Search for the cell housing the specified text and yield its [x, y] center coordinate. 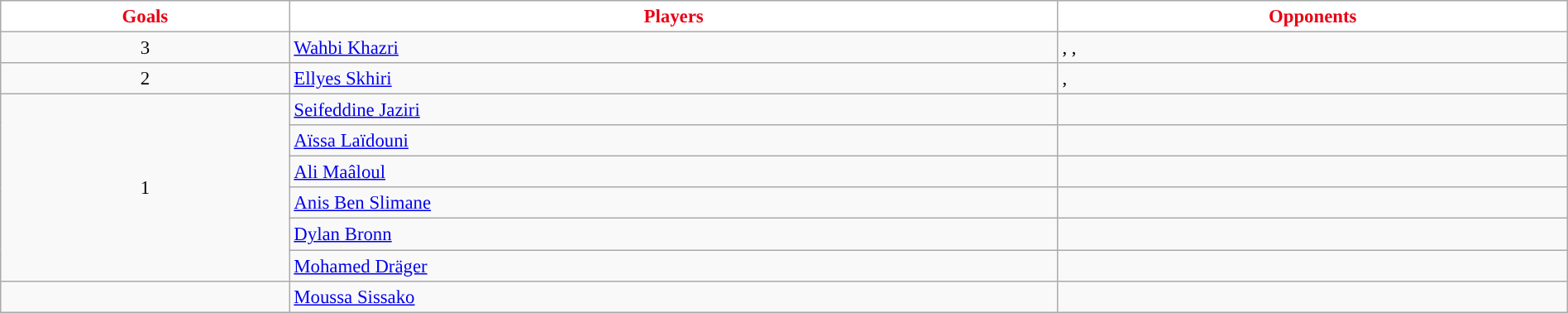
Moussa Sissako [673, 296]
1 [146, 188]
Ali Maâloul [673, 172]
, , [1312, 48]
Goals [146, 17]
, [1312, 79]
Ellyes Skhiri [673, 79]
Seifeddine Jaziri [673, 110]
Players [673, 17]
Dylan Bronn [673, 234]
Aïssa Laïdouni [673, 141]
2 [146, 79]
Mohamed Dräger [673, 266]
Opponents [1312, 17]
Anis Ben Slimane [673, 203]
Wahbi Khazri [673, 48]
3 [146, 48]
